Find where the given text appears and provide that cell's center as [x, y] coordinate. 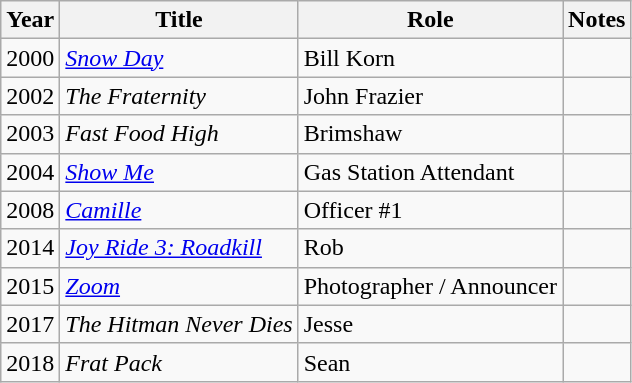
Joy Ride 3: Roadkill [179, 248]
Notes [597, 20]
Gas Station Attendant [430, 172]
2002 [30, 96]
Year [30, 20]
Frat Pack [179, 362]
Officer #1 [430, 210]
The Hitman Never Dies [179, 324]
Zoom [179, 286]
2018 [30, 362]
2014 [30, 248]
The Fraternity [179, 96]
Snow Day [179, 58]
2015 [30, 286]
Camille [179, 210]
Photographer / Announcer [430, 286]
Rob [430, 248]
2004 [30, 172]
2003 [30, 134]
John Frazier [430, 96]
Bill Korn [430, 58]
Role [430, 20]
Sean [430, 362]
Title [179, 20]
2017 [30, 324]
Fast Food High [179, 134]
2008 [30, 210]
2000 [30, 58]
Show Me [179, 172]
Brimshaw [430, 134]
Jesse [430, 324]
